Scan for the cell matching the given text and deliver its [X, Y] coordinate at center. 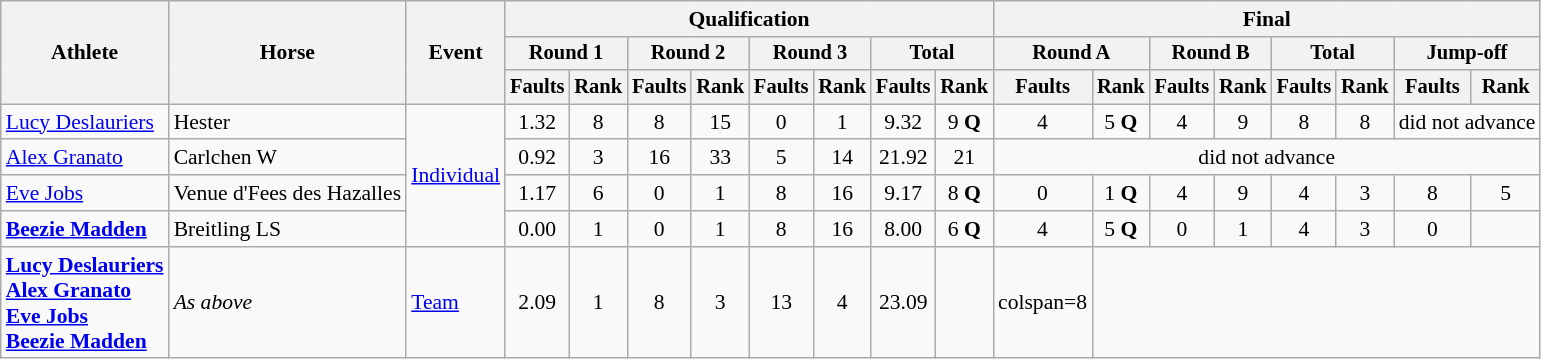
0.92 [537, 158]
23.09 [903, 303]
1.17 [537, 193]
9.17 [903, 193]
Round 3 [810, 54]
Hester [288, 122]
Lucy DeslauriersAlex GranatoEve JobsBeezie Madden [85, 303]
9.32 [903, 122]
Venue d'Fees des Hazalles [288, 193]
8 Q [964, 193]
Beezie Madden [85, 229]
33 [720, 158]
colspan=8 [1042, 303]
Eve Jobs [85, 193]
8.00 [903, 229]
Alex Granato [85, 158]
Individual [456, 175]
Round 1 [566, 54]
Final [1266, 19]
9 Q [964, 122]
Round B [1211, 54]
Athlete [85, 52]
15 [720, 122]
Event [456, 52]
1.32 [537, 122]
Lucy Deslauriers [85, 122]
Horse [288, 52]
Breitling LS [288, 229]
As above [288, 303]
Round A [1072, 54]
2.09 [537, 303]
1 Q [1121, 193]
Qualification [749, 19]
Carlchen W [288, 158]
Round 2 [688, 54]
Team [456, 303]
21 [964, 158]
6 Q [964, 229]
6 [598, 193]
Jump-off [1468, 54]
21.92 [903, 158]
14 [842, 158]
0.00 [537, 229]
13 [781, 303]
